Detect which cell encompasses the target text, then output its (X, Y) center coordinate. 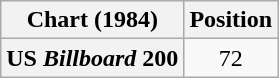
Chart (1984) (92, 20)
72 (231, 58)
Position (231, 20)
US Billboard 200 (92, 58)
